From the cell containing the given text, extract its center point as (X, Y) coordinate. 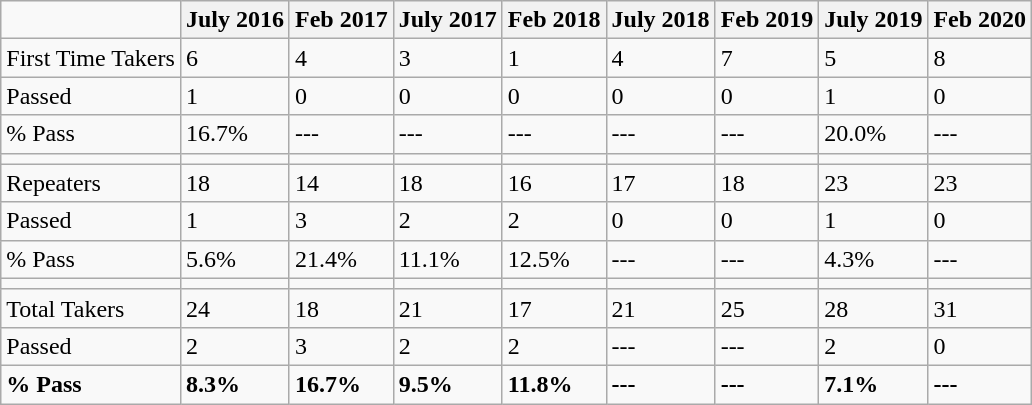
Feb 2018 (554, 20)
8 (980, 58)
25 (767, 308)
July 2016 (234, 20)
20.0% (874, 134)
Feb 2017 (341, 20)
11.8% (554, 384)
8.3% (234, 384)
14 (341, 183)
July 2018 (660, 20)
11.1% (448, 259)
Repeaters (91, 183)
4.3% (874, 259)
31 (980, 308)
July 2017 (448, 20)
July 2019 (874, 20)
5.6% (234, 259)
28 (874, 308)
21.4% (341, 259)
5 (874, 58)
Feb 2019 (767, 20)
6 (234, 58)
16 (554, 183)
7.1% (874, 384)
24 (234, 308)
9.5% (448, 384)
Feb 2020 (980, 20)
12.5% (554, 259)
Total Takers (91, 308)
7 (767, 58)
First Time Takers (91, 58)
